Return the (x, y) coordinate for the center point of the cell that contains the specified text.  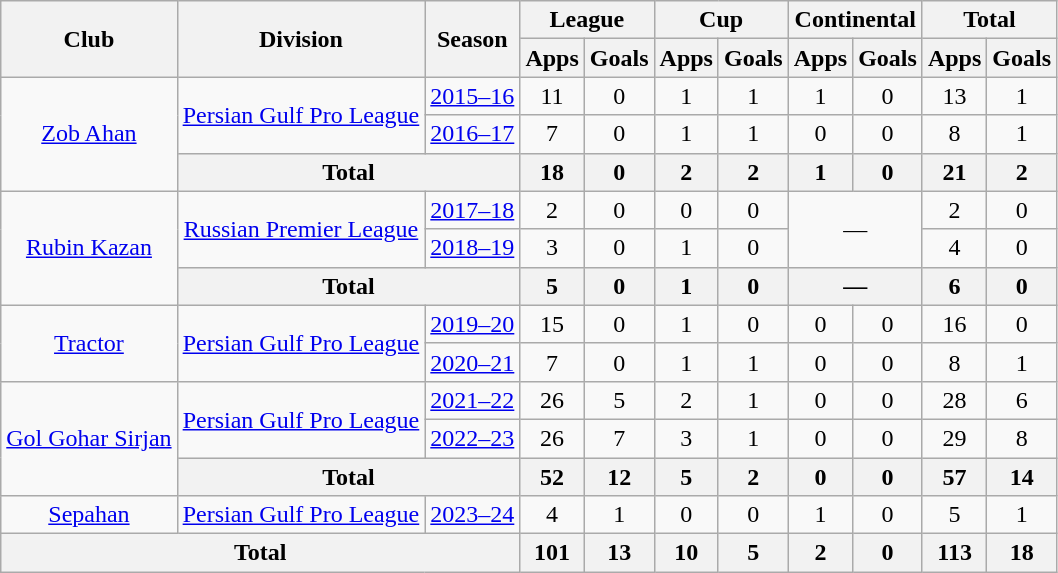
2017–18 (472, 210)
2021–22 (472, 400)
2018–19 (472, 248)
2016–17 (472, 134)
Season (472, 39)
113 (954, 553)
28 (954, 400)
2015–16 (472, 96)
2022–23 (472, 438)
Russian Premier League (301, 229)
10 (686, 553)
52 (552, 477)
15 (552, 324)
101 (552, 553)
Cup (721, 20)
16 (954, 324)
Sepahan (89, 515)
Division (301, 39)
2019–20 (472, 324)
29 (954, 438)
12 (619, 477)
Club (89, 39)
14 (1022, 477)
2023–24 (472, 515)
11 (552, 96)
Rubin Kazan (89, 248)
57 (954, 477)
Zob Ahan (89, 134)
21 (954, 172)
Continental (855, 20)
Gol Gohar Sirjan (89, 438)
League (587, 20)
2020–21 (472, 362)
Tractor (89, 343)
